Extract the (X, Y) coordinate from the center of the cell holding the provided text.  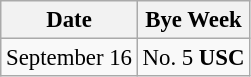
September 16 (69, 58)
Bye Week (193, 20)
Date (69, 20)
No. 5 USC (193, 58)
